Provide the (X, Y) coordinate of the cell's center where the given text is located.  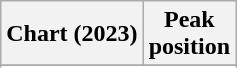
Chart (2023) (72, 34)
Peakposition (189, 34)
